Capture the cell that displays the provided text and extract its (X, Y) central coordinate. 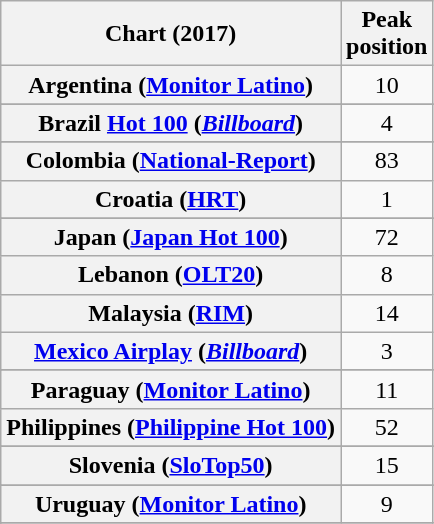
52 (387, 427)
1 (387, 199)
Colombia (National-Report) (171, 161)
Philippines (Philippine Hot 100) (171, 427)
Uruguay (Monitor Latino) (171, 503)
8 (387, 275)
15 (387, 465)
10 (387, 85)
83 (387, 161)
Japan (Japan Hot 100) (171, 237)
Croatia (HRT) (171, 199)
Mexico Airplay (Billboard) (171, 351)
Lebanon (OLT20) (171, 275)
4 (387, 123)
Malaysia (RIM) (171, 313)
Argentina (Monitor Latino) (171, 85)
11 (387, 389)
Slovenia (SloTop50) (171, 465)
Paraguay (Monitor Latino) (171, 389)
9 (387, 503)
3 (387, 351)
72 (387, 237)
Peakposition (387, 34)
Brazil Hot 100 (Billboard) (171, 123)
Chart (2017) (171, 34)
14 (387, 313)
